Search for the cell housing the specified text and yield its (x, y) center coordinate. 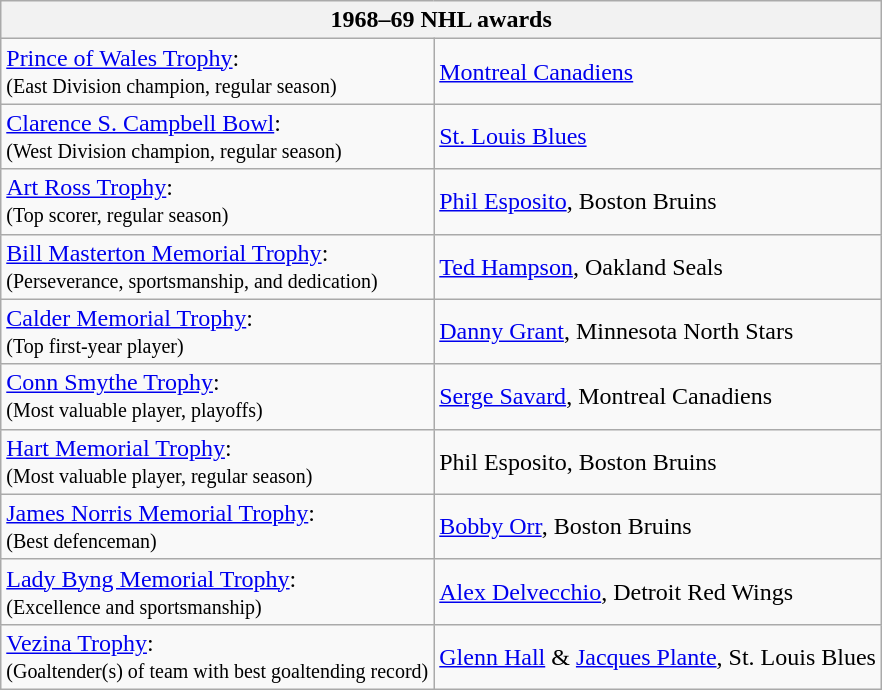
Glenn Hall & Jacques Plante, St. Louis Blues (658, 656)
Clarence S. Campbell Bowl:(West Division champion, regular season) (218, 136)
Calder Memorial Trophy:(Top first-year player) (218, 332)
James Norris Memorial Trophy:(Best defenceman) (218, 526)
Hart Memorial Trophy:(Most valuable player, regular season) (218, 462)
Prince of Wales Trophy:(East Division champion, regular season) (218, 72)
Alex Delvecchio, Detroit Red Wings (658, 592)
Montreal Canadiens (658, 72)
Conn Smythe Trophy:(Most valuable player, playoffs) (218, 396)
St. Louis Blues (658, 136)
1968–69 NHL awards (442, 20)
Art Ross Trophy:(Top scorer, regular season) (218, 202)
Danny Grant, Minnesota North Stars (658, 332)
Serge Savard, Montreal Canadiens (658, 396)
Bill Masterton Memorial Trophy:(Perseverance, sportsmanship, and dedication) (218, 266)
Bobby Orr, Boston Bruins (658, 526)
Lady Byng Memorial Trophy:(Excellence and sportsmanship) (218, 592)
Ted Hampson, Oakland Seals (658, 266)
Vezina Trophy:(Goaltender(s) of team with best goaltending record) (218, 656)
